Find where the given text appears and provide that cell's center as (x, y) coordinate. 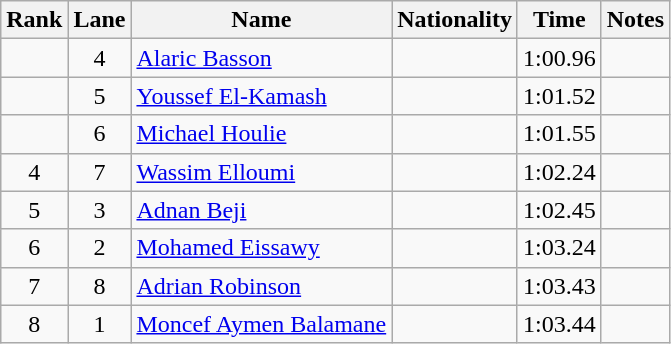
Nationality (455, 20)
Moncef Aymen Balamane (262, 324)
Michael Houlie (262, 134)
1:02.24 (559, 172)
Notes (635, 20)
1:03.24 (559, 248)
Time (559, 20)
1 (100, 324)
Lane (100, 20)
3 (100, 210)
Adrian Robinson (262, 286)
Wassim Elloumi (262, 172)
Name (262, 20)
1:00.96 (559, 58)
2 (100, 248)
1:01.55 (559, 134)
1:01.52 (559, 96)
1:03.43 (559, 286)
Rank (34, 20)
1:03.44 (559, 324)
Mohamed Eissawy (262, 248)
Adnan Beji (262, 210)
1:02.45 (559, 210)
Youssef El-Kamash (262, 96)
Alaric Basson (262, 58)
